Extract the [x, y] coordinate from the center of the cell holding the provided text.  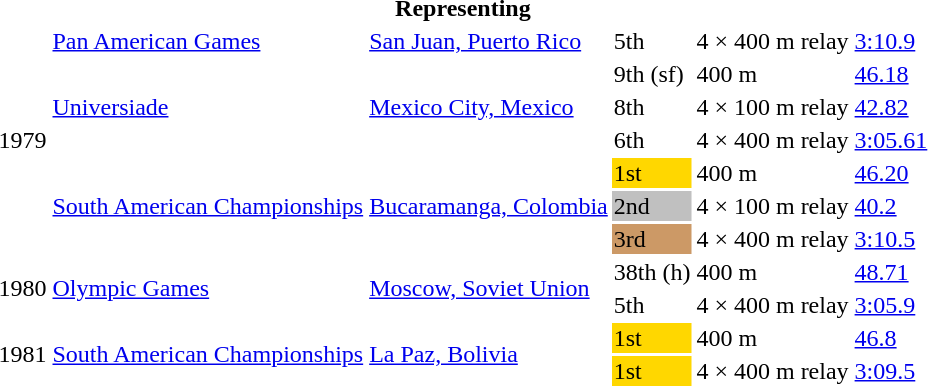
La Paz, Bolivia [489, 354]
9th (sf) [652, 74]
Mexico City, Mexico [489, 107]
Olympic Games [208, 288]
Bucaramanga, Colombia [489, 206]
8th [652, 107]
San Juan, Puerto Rico [489, 41]
Universiade [208, 107]
2nd [652, 206]
6th [652, 140]
Pan American Games [208, 41]
38th (h) [652, 272]
Moscow, Soviet Union [489, 288]
3rd [652, 239]
